From the cell containing the given text, extract its center point as [x, y] coordinate. 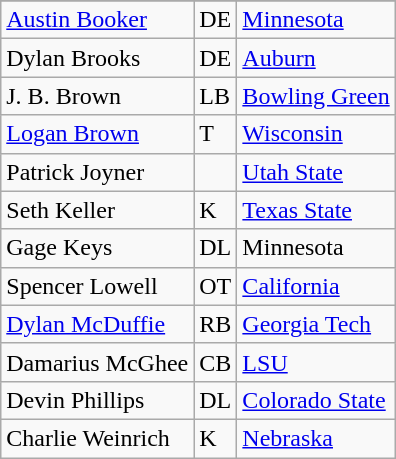
Utah State [316, 172]
Logan Brown [98, 134]
J. B. Brown [98, 96]
RB [216, 324]
Wisconsin [316, 134]
Georgia Tech [316, 324]
LSU [316, 362]
T [216, 134]
Seth Keller [98, 210]
Texas State [316, 210]
Charlie Weinrich [98, 438]
Nebraska [316, 438]
Gage Keys [98, 248]
Damarius McGhee [98, 362]
LB [216, 96]
Spencer Lowell [98, 286]
CB [216, 362]
Devin Phillips [98, 400]
California [316, 286]
Patrick Joyner [98, 172]
Bowling Green [316, 96]
Dylan McDuffie [98, 324]
OT [216, 286]
Dylan Brooks [98, 58]
Austin Booker [98, 20]
Colorado State [316, 400]
Auburn [316, 58]
